Return [x, y] of the center of cell containing provided text 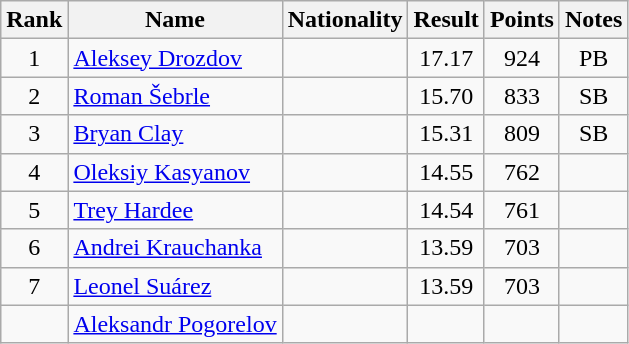
Roman Šebrle [175, 96]
761 [522, 210]
6 [34, 248]
809 [522, 134]
Andrei Krauchanka [175, 248]
4 [34, 172]
Rank [34, 20]
17.17 [446, 58]
Nationality [345, 20]
2 [34, 96]
762 [522, 172]
PB [593, 58]
1 [34, 58]
7 [34, 286]
14.55 [446, 172]
Name [175, 20]
5 [34, 210]
Points [522, 20]
Aleksey Drozdov [175, 58]
Result [446, 20]
Aleksandr Pogorelov [175, 324]
Leonel Suárez [175, 286]
3 [34, 134]
15.31 [446, 134]
Notes [593, 20]
14.54 [446, 210]
Bryan Clay [175, 134]
15.70 [446, 96]
833 [522, 96]
Oleksiy Kasyanov [175, 172]
Trey Hardee [175, 210]
924 [522, 58]
